Capture the cell that displays the provided text and extract its [X, Y] central coordinate. 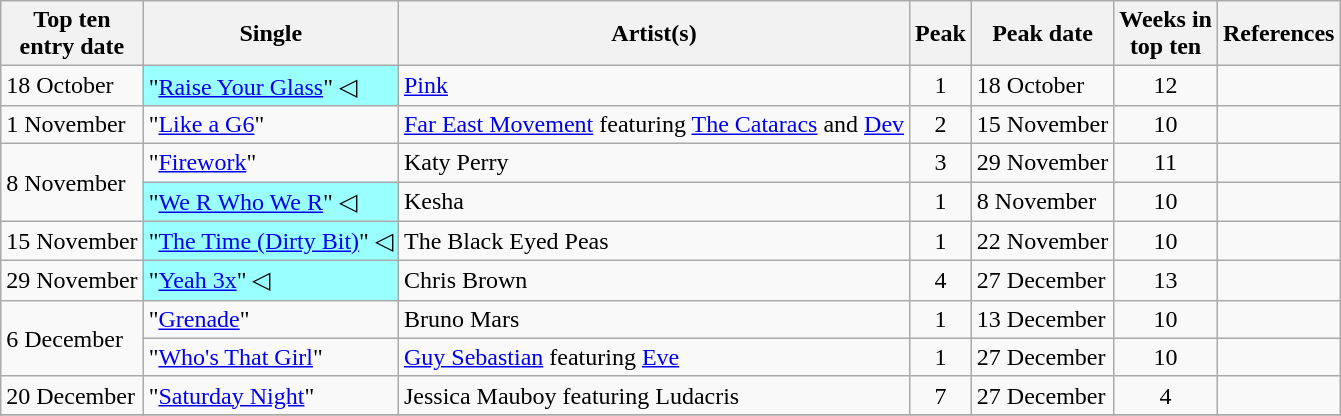
20 December [72, 395]
11 [1166, 162]
References [1278, 34]
13 [1166, 281]
Guy Sebastian featuring Eve [654, 357]
Artist(s) [654, 34]
The Black Eyed Peas [654, 241]
Single [270, 34]
"Firework" [270, 162]
12 [1166, 86]
Kesha [654, 202]
"Yeah 3x" ◁ [270, 281]
6 December [72, 338]
"Who's That Girl" [270, 357]
"Saturday Night" [270, 395]
22 November [1042, 241]
Weeks intop ten [1166, 34]
Top tenentry date [72, 34]
2 [941, 124]
13 December [1042, 319]
3 [941, 162]
Katy Perry [654, 162]
"Raise Your Glass" ◁ [270, 86]
7 [941, 395]
Peak date [1042, 34]
Chris Brown [654, 281]
Pink [654, 86]
Peak [941, 34]
Jessica Mauboy featuring Ludacris [654, 395]
"Grenade" [270, 319]
"The Time (Dirty Bit)" ◁ [270, 241]
Bruno Mars [654, 319]
1 November [72, 124]
"Like a G6" [270, 124]
Far East Movement featuring The Cataracs and Dev [654, 124]
"We R Who We R" ◁ [270, 202]
